Detect which cell encompasses the target text, then output its (X, Y) center coordinate. 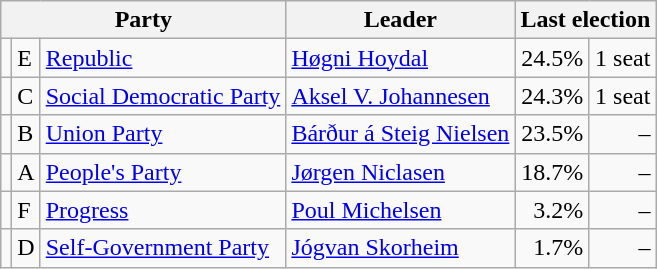
D (26, 248)
Leader (400, 20)
Jørgen Niclasen (400, 172)
Republic (163, 58)
1.7% (552, 248)
Social Democratic Party (163, 96)
Jógvan Skorheim (400, 248)
Progress (163, 210)
23.5% (552, 134)
Union Party (163, 134)
3.2% (552, 210)
C (26, 96)
Last election (586, 20)
Party (144, 20)
Aksel V. Johannesen (400, 96)
B (26, 134)
F (26, 210)
E (26, 58)
Høgni Hoydal (400, 58)
A (26, 172)
Poul Michelsen (400, 210)
24.3% (552, 96)
Self-Government Party (163, 248)
People's Party (163, 172)
24.5% (552, 58)
Bárður á Steig Nielsen (400, 134)
18.7% (552, 172)
